Find where the given text appears and provide that cell's center as (x, y) coordinate. 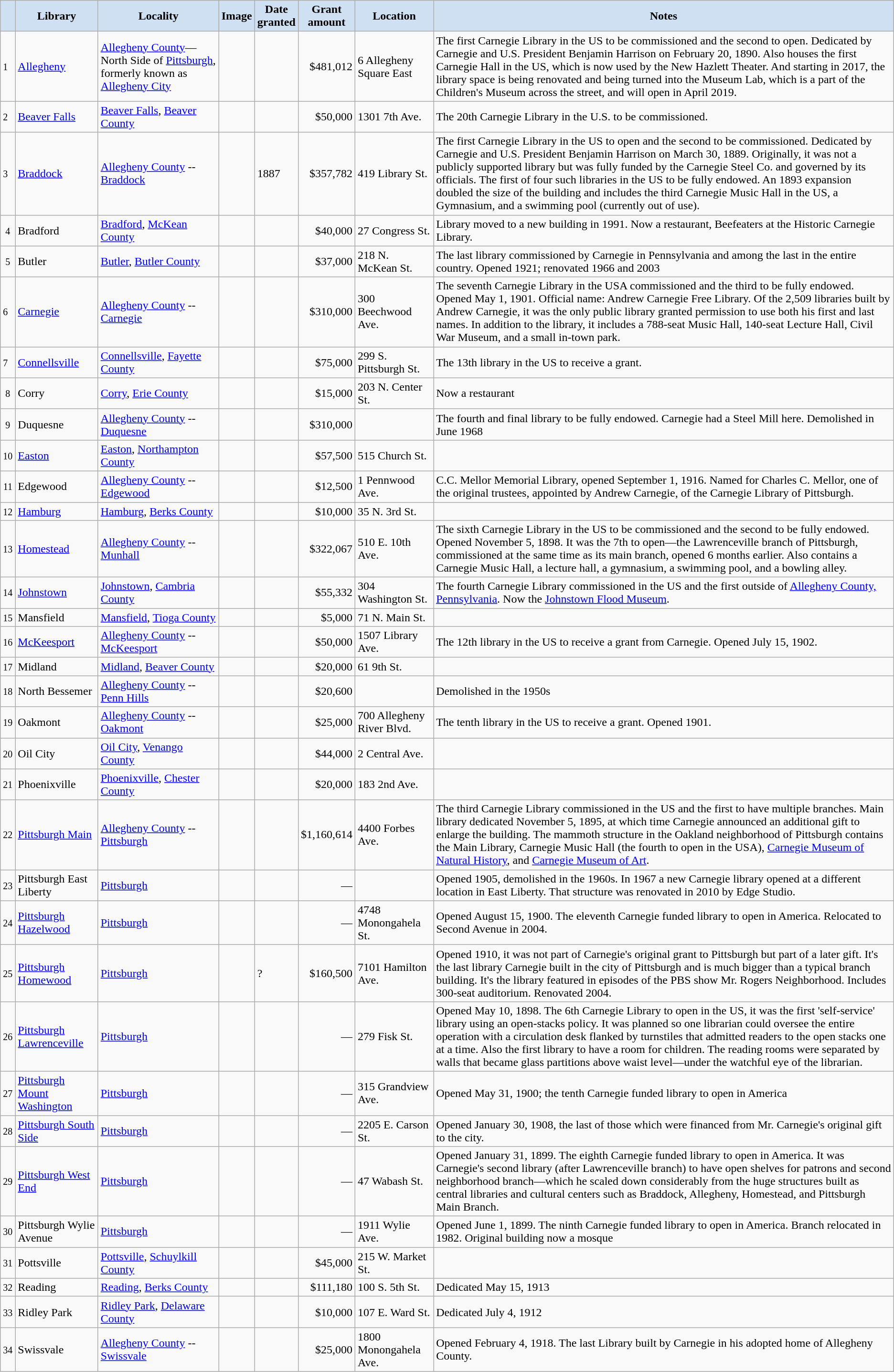
Mansfield (56, 617)
279 Fisk St. (394, 1036)
12 (8, 511)
2 (8, 117)
Hamburg (56, 511)
Beaver Falls (56, 117)
203 N. Center St. (394, 394)
The 12th library in the US to receive a grant from Carnegie. Opened July 15, 1902. (664, 642)
1911 Wylie Ave. (394, 1232)
4400 Forbes Ave. (394, 835)
Pittsburgh South Side (56, 1131)
Beaver Falls, Beaver County (159, 117)
15 (8, 617)
Demolished in the 1950s (664, 691)
Allegheny County -- Carnegie (159, 312)
Locality (159, 16)
Easton, Northampton County (159, 456)
Dategranted (276, 16)
Allegheny County—North Side of Pittsburgh, formerly known as Allegheny City (159, 66)
Pittsburgh Lawrenceville (56, 1036)
215 W. Market St. (394, 1263)
61 9th St. (394, 667)
11 (8, 486)
Opened May 31, 1900; the tenth Carnegie funded library to open in America (664, 1093)
28 (8, 1131)
510 E. 10th Ave. (394, 549)
23 (8, 885)
$45,000 (327, 1263)
Ridley Park (56, 1312)
Ridley Park, Delaware County (159, 1312)
13 (8, 549)
10 (8, 456)
Edgewood (56, 486)
3 (8, 174)
16 (8, 642)
Oil City, Venango County (159, 754)
300 Beechwood Ave. (394, 312)
$111,180 (327, 1287)
Braddock (56, 174)
19 (8, 722)
304 Washington St. (394, 593)
$57,500 (327, 456)
6 (8, 312)
Allegheny County -- Duquesne (159, 424)
The fourth and final library to be fully endowed. Carnegie had a Steel Mill here. Demolished in June 1968 (664, 424)
Mansfield, Tioga County (159, 617)
$37,000 (327, 262)
25 (8, 973)
The fourth Carnegie Library commissioned in the US and the first outside of Allegheny County, Pennsylvania. Now the Johnstown Flood Museum. (664, 593)
Allegheny County -- Swissvale (159, 1350)
Library (56, 16)
Pittsburgh Mount Washington (56, 1093)
419 Library St. (394, 174)
$20,600 (327, 691)
Oil City (56, 754)
Opened June 1, 1899. The ninth Carnegie funded library to open in America. Branch relocated in 1982. Original building now a mosque (664, 1232)
Location (394, 16)
1301 7th Ave. (394, 117)
14 (8, 593)
Grantamount (327, 16)
4 (8, 230)
27 Congress St. (394, 230)
Phoenixville, Chester County (159, 784)
Now a restaurant (664, 394)
47 Wabash St. (394, 1181)
Opened January 30, 1908, the last of those which were financed from Mr. Carnegie's original gift to the city. (664, 1131)
Johnstown, Cambria County (159, 593)
515 Church St. (394, 456)
27 (8, 1093)
29 (8, 1181)
Bradford (56, 230)
? (276, 973)
1 (8, 66)
6 Allegheny Square East (394, 66)
Reading (56, 1287)
18 (8, 691)
Phoenixville (56, 784)
4748 Monongahela St. (394, 923)
21 (8, 784)
700 Allegheny River Blvd. (394, 722)
34 (8, 1350)
Hamburg, Berks County (159, 511)
315 Grandview Ave. (394, 1093)
218 N. McKean St. (394, 262)
Swissvale (56, 1350)
$481,012 (327, 66)
Butler (56, 262)
Connellsville (56, 362)
Easton (56, 456)
The last library commissioned by Carnegie in Pennsylvania and among the last in the entire country. Opened 1921; renovated 1966 and 2003 (664, 262)
Butler, Butler County (159, 262)
North Bessemer (56, 691)
Connellsville, Fayette County (159, 362)
1800 Monongahela Ave. (394, 1350)
Pottsville (56, 1263)
Reading, Berks County (159, 1287)
183 2nd Ave. (394, 784)
Image (237, 16)
Library moved to a new building in 1991. Now a restaurant, Beefeaters at the Historic Carnegie Library. (664, 230)
Pittsburgh West End (56, 1181)
$15,000 (327, 394)
Pittsburgh Main (56, 835)
Midland, Beaver County (159, 667)
Bradford, McKean County (159, 230)
100 S. 5th St. (394, 1287)
Homestead (56, 549)
Opened February 4, 1918. The last Library built by Carnegie in his adopted home of Allegheny County. (664, 1350)
$44,000 (327, 754)
24 (8, 923)
$12,500 (327, 486)
Allegheny County -- Oakmont (159, 722)
Pittsburgh East Liberty (56, 885)
Allegheny County -- Edgewood (159, 486)
30 (8, 1232)
1507 Library Ave. (394, 642)
9 (8, 424)
$5,000 (327, 617)
$55,332 (327, 593)
$40,000 (327, 230)
The 20th Carnegie Library in the U.S. to be commissioned. (664, 117)
2205 E. Carson St. (394, 1131)
Allegheny County -- Pittsburgh (159, 835)
5 (8, 262)
$322,067 (327, 549)
26 (8, 1036)
22 (8, 835)
Allegheny (56, 66)
Duquesne (56, 424)
$75,000 (327, 362)
McKeesport (56, 642)
The 13th library in the US to receive a grant. (664, 362)
35 N. 3rd St. (394, 511)
20 (8, 754)
Corry (56, 394)
107 E. Ward St. (394, 1312)
Notes (664, 16)
Pittsburgh Hazelwood (56, 923)
$1,160,614 (327, 835)
31 (8, 1263)
Allegheny County -- Munhall (159, 549)
Dedicated May 15, 1913 (664, 1287)
1 Pennwood Ave. (394, 486)
Pottsville, Schuylkill County (159, 1263)
32 (8, 1287)
Pittsburgh Homewood (56, 973)
Corry, Erie County (159, 394)
Allegheny County -- McKeesport (159, 642)
7 (8, 362)
The tenth library in the US to receive a grant. Opened 1901. (664, 722)
$357,782 (327, 174)
Carnegie (56, 312)
299 S. Pittsburgh St. (394, 362)
Oakmont (56, 722)
Johnstown (56, 593)
Allegheny County -- Braddock (159, 174)
71 N. Main St. (394, 617)
$160,500 (327, 973)
7101 Hamilton Ave. (394, 973)
Allegheny County -- Penn Hills (159, 691)
Midland (56, 667)
8 (8, 394)
33 (8, 1312)
17 (8, 667)
2 Central Ave. (394, 754)
Pittsburgh Wylie Avenue (56, 1232)
1887 (276, 174)
Dedicated July 4, 1912 (664, 1312)
Opened August 15, 1900. The eleventh Carnegie funded library to open in America. Relocated to Second Avenue in 2004. (664, 923)
